Locate the cell with the specified text and output its (X, Y) center coordinate. 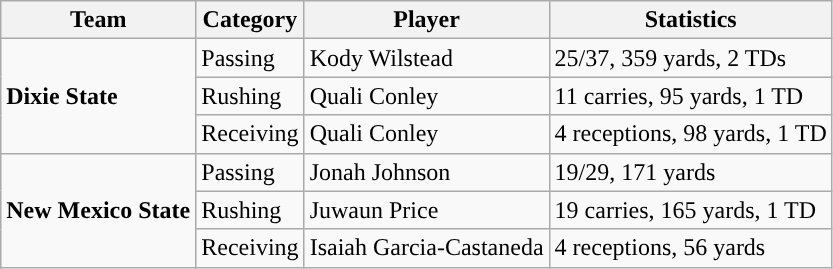
Statistics (690, 20)
Jonah Johnson (426, 172)
Juwaun Price (426, 210)
19/29, 171 yards (690, 172)
Kody Wilstead (426, 58)
New Mexico State (98, 210)
11 carries, 95 yards, 1 TD (690, 96)
19 carries, 165 yards, 1 TD (690, 210)
4 receptions, 98 yards, 1 TD (690, 134)
4 receptions, 56 yards (690, 248)
Isaiah Garcia-Castaneda (426, 248)
Category (250, 20)
Player (426, 20)
Dixie State (98, 96)
Team (98, 20)
25/37, 359 yards, 2 TDs (690, 58)
